For the text-containing cell, return its midpoint in (x, y) coordinate format. 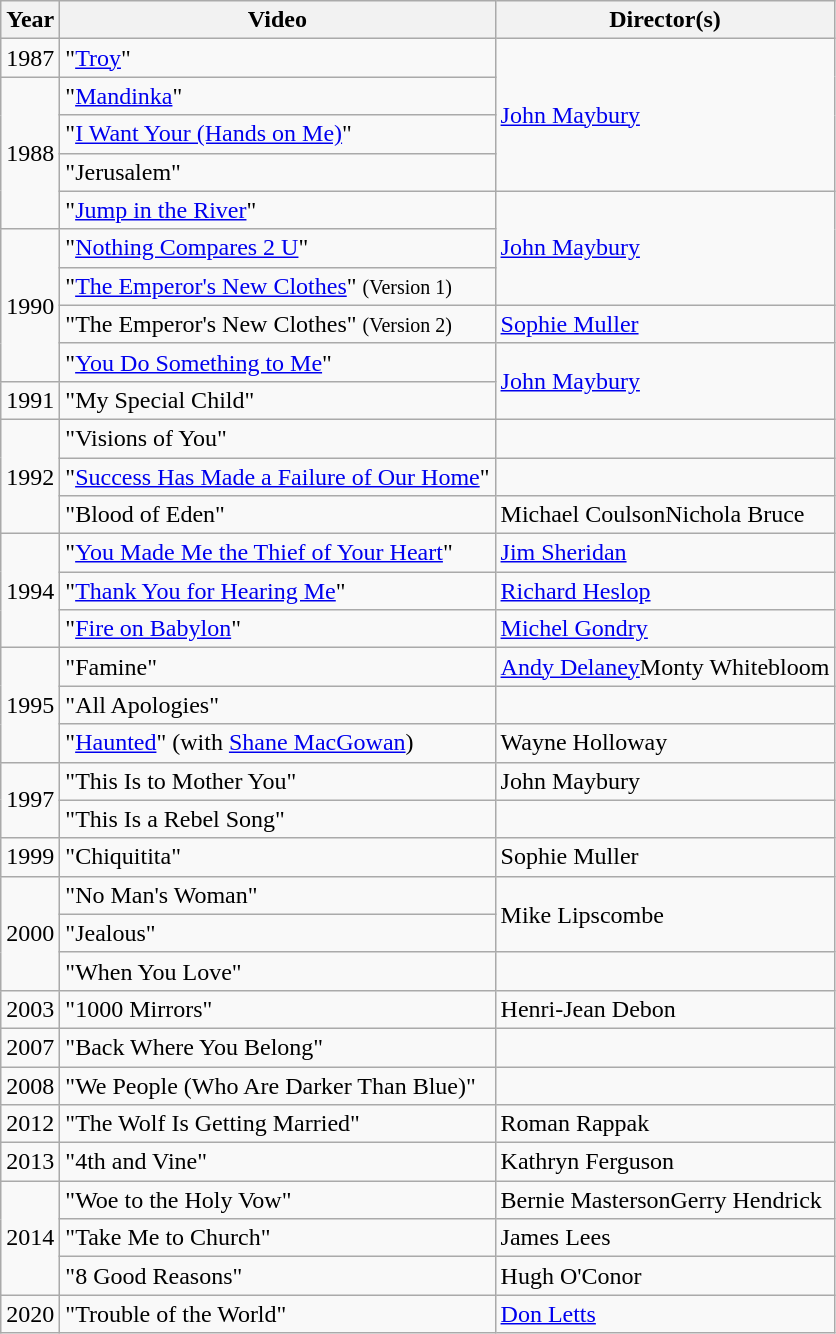
"This Is a Rebel Song" (278, 819)
"Troy" (278, 58)
Henri-Jean Debon (665, 1009)
Director(s) (665, 20)
Year (30, 20)
"Blood of Eden" (278, 515)
"Back Where You Belong" (278, 1047)
"You Do Something to Me" (278, 362)
Don Letts (665, 1314)
Richard Heslop (665, 591)
"4th and Vine" (278, 1162)
1997 (30, 800)
"The Wolf Is Getting Married" (278, 1124)
Michael CoulsonNichola Bruce (665, 515)
"Haunted" (with Shane MacGowan) (278, 743)
1999 (30, 857)
1987 (30, 58)
"Nothing Compares 2 U" (278, 248)
1992 (30, 476)
Michel Gondry (665, 629)
Bernie MastersonGerry Hendrick (665, 1200)
"Woe to the Holy Vow" (278, 1200)
1988 (30, 153)
"I Want Your (Hands on Me)" (278, 134)
2008 (30, 1085)
Mike Lipscombe (665, 914)
"Mandinka" (278, 96)
"Visions of You" (278, 438)
2012 (30, 1124)
2020 (30, 1314)
Jim Sheridan (665, 553)
"Jerusalem" (278, 172)
1991 (30, 400)
"When You Love" (278, 971)
2000 (30, 933)
"Fire on Babylon" (278, 629)
"Famine" (278, 667)
"Chiquitita" (278, 857)
James Lees (665, 1238)
"You Made Me the Thief of Your Heart" (278, 553)
"8 Good Reasons" (278, 1276)
1990 (30, 305)
Roman Rappak (665, 1124)
"Success Has Made a Failure of Our Home" (278, 477)
Andy DelaneyMonty Whitebloom (665, 667)
"Thank You for Hearing Me" (278, 591)
"1000 Mirrors" (278, 1009)
1994 (30, 591)
"Jealous" (278, 933)
"Take Me to Church" (278, 1238)
Kathryn Ferguson (665, 1162)
"Jump in the River" (278, 210)
Hugh O'Conor (665, 1276)
"My Special Child" (278, 400)
2003 (30, 1009)
2013 (30, 1162)
2007 (30, 1047)
"No Man's Woman" (278, 895)
Wayne Holloway (665, 743)
"All Apologies" (278, 705)
"The Emperor's New Clothes" (Version 1) (278, 286)
1995 (30, 705)
"This Is to Mother You" (278, 781)
2014 (30, 1238)
"We People (Who Are Darker Than Blue)" (278, 1085)
"The Emperor's New Clothes" (Version 2) (278, 324)
"Trouble of the World" (278, 1314)
Video (278, 20)
